For the text-containing cell, return its midpoint in [X, Y] coordinate format. 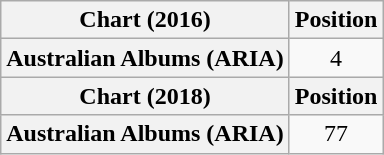
4 [336, 58]
Chart (2016) [145, 20]
Chart (2018) [145, 96]
77 [336, 134]
